Determine the [X, Y] coordinate at the center of the cell enclosing the given text.  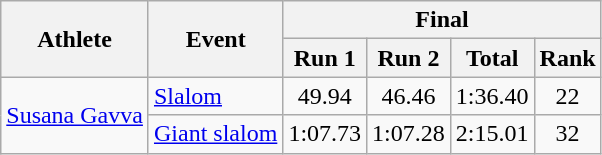
1:07.28 [409, 134]
Event [215, 39]
Athlete [75, 39]
Run 1 [325, 58]
Slalom [215, 96]
Run 2 [409, 58]
Final [442, 20]
Rank [568, 58]
1:07.73 [325, 134]
32 [568, 134]
46.46 [409, 96]
2:15.01 [492, 134]
Giant slalom [215, 134]
22 [568, 96]
1:36.40 [492, 96]
Susana Gavva [75, 115]
49.94 [325, 96]
Total [492, 58]
